Output the (X, Y) coordinate of the center of the cell containing the given text.  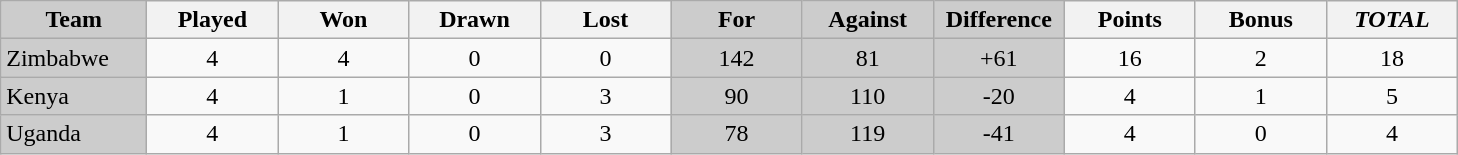
Against (868, 20)
For (736, 20)
Lost (606, 20)
142 (736, 58)
16 (1130, 58)
Uganda (74, 134)
Kenya (74, 96)
90 (736, 96)
Zimbabwe (74, 58)
Bonus (1260, 20)
Points (1130, 20)
+61 (998, 58)
-41 (998, 134)
110 (868, 96)
Team (74, 20)
81 (868, 58)
Won (344, 20)
78 (736, 134)
119 (868, 134)
-20 (998, 96)
Played (212, 20)
18 (1392, 58)
5 (1392, 96)
Drawn (474, 20)
TOTAL (1392, 20)
Difference (998, 20)
2 (1260, 58)
